Return [x, y] of the center of cell containing provided text 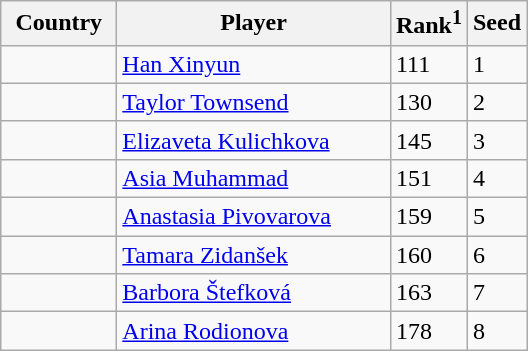
163 [428, 293]
Tamara Zidanšek [254, 255]
1 [496, 64]
Anastasia Pivovarova [254, 217]
3 [496, 140]
8 [496, 331]
Seed [496, 24]
7 [496, 293]
Asia Muhammad [254, 178]
145 [428, 140]
Barbora Štefková [254, 293]
Arina Rodionova [254, 331]
178 [428, 331]
Elizaveta Kulichkova [254, 140]
2 [496, 102]
Player [254, 24]
159 [428, 217]
160 [428, 255]
111 [428, 64]
Taylor Townsend [254, 102]
5 [496, 217]
151 [428, 178]
Country [59, 24]
130 [428, 102]
Han Xinyun [254, 64]
4 [496, 178]
Rank1 [428, 24]
6 [496, 255]
